Return the [x, y] coordinate for the center point of the cell that contains the specified text.  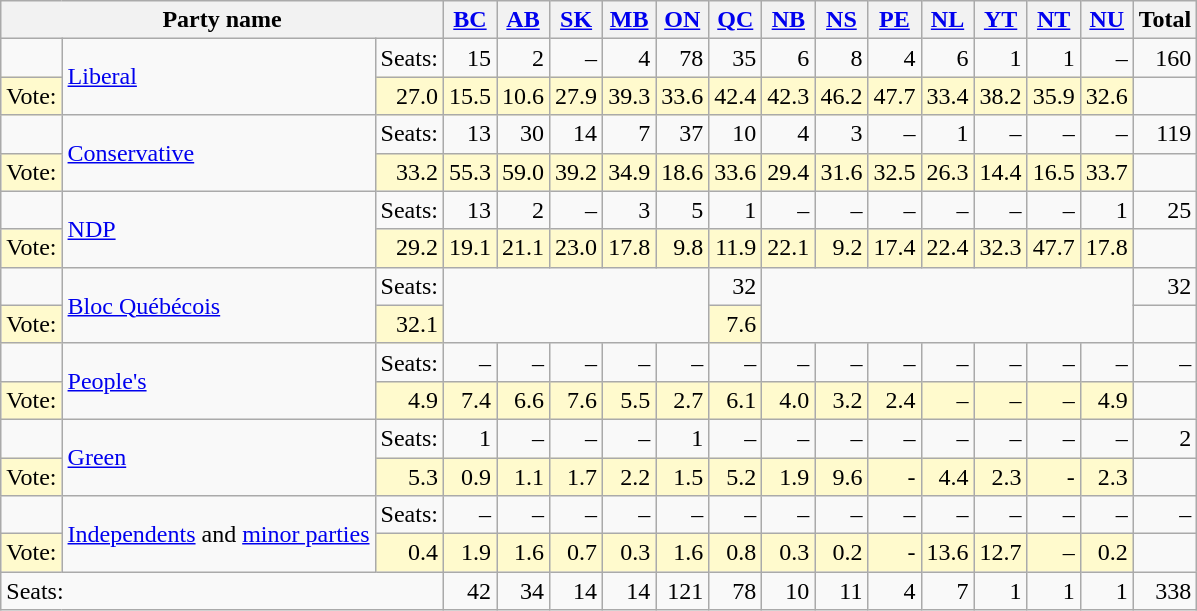
AB [522, 20]
SK [576, 20]
4.4 [948, 477]
14.4 [1000, 172]
59.0 [522, 172]
23.0 [576, 248]
39.3 [630, 96]
Bloc Québécois [218, 305]
30 [522, 134]
11.9 [736, 248]
Total [1165, 20]
NT [1054, 20]
BC [470, 20]
1.5 [682, 477]
338 [1165, 591]
55.3 [470, 172]
NB [788, 20]
42.3 [788, 96]
18.6 [682, 172]
32.6 [1106, 96]
32.5 [894, 172]
PE [894, 20]
38.2 [1000, 96]
33.2 [409, 172]
6.1 [736, 400]
42 [470, 591]
8 [842, 58]
1.1 [522, 477]
6.6 [522, 400]
0.4 [409, 553]
9.6 [842, 477]
25 [1165, 210]
29.4 [788, 172]
121 [682, 591]
Liberal [218, 77]
Independents and minor parties [218, 534]
46.2 [842, 96]
21.1 [522, 248]
22.4 [948, 248]
YT [1000, 20]
34 [522, 591]
37 [682, 134]
0.9 [470, 477]
26.3 [948, 172]
35 [736, 58]
5 [682, 210]
QC [736, 20]
7.4 [470, 400]
NS [842, 20]
2.7 [682, 400]
15.5 [470, 96]
NL [948, 20]
1.7 [576, 477]
119 [1165, 134]
34.9 [630, 172]
16.5 [1054, 172]
17.4 [894, 248]
33.4 [948, 96]
ON [682, 20]
31.6 [842, 172]
9.2 [842, 248]
10.6 [522, 96]
35.9 [1054, 96]
People's [218, 381]
4.0 [788, 400]
15 [470, 58]
19.1 [470, 248]
0.7 [576, 553]
33.7 [1106, 172]
2.2 [630, 477]
22.1 [788, 248]
12.7 [1000, 553]
NDP [218, 229]
11 [842, 591]
39.2 [576, 172]
Green [218, 457]
13.6 [948, 553]
42.4 [736, 96]
MB [630, 20]
0.8 [736, 553]
29.2 [409, 248]
32.3 [1000, 248]
9.8 [682, 248]
27.0 [409, 96]
5.2 [736, 477]
Party name [222, 20]
5.5 [630, 400]
3.2 [842, 400]
NU [1106, 20]
27.9 [576, 96]
2.4 [894, 400]
5.3 [409, 477]
Conservative [218, 153]
32.1 [409, 324]
160 [1165, 58]
